Output the [x, y] coordinate of the center of the cell containing the given text.  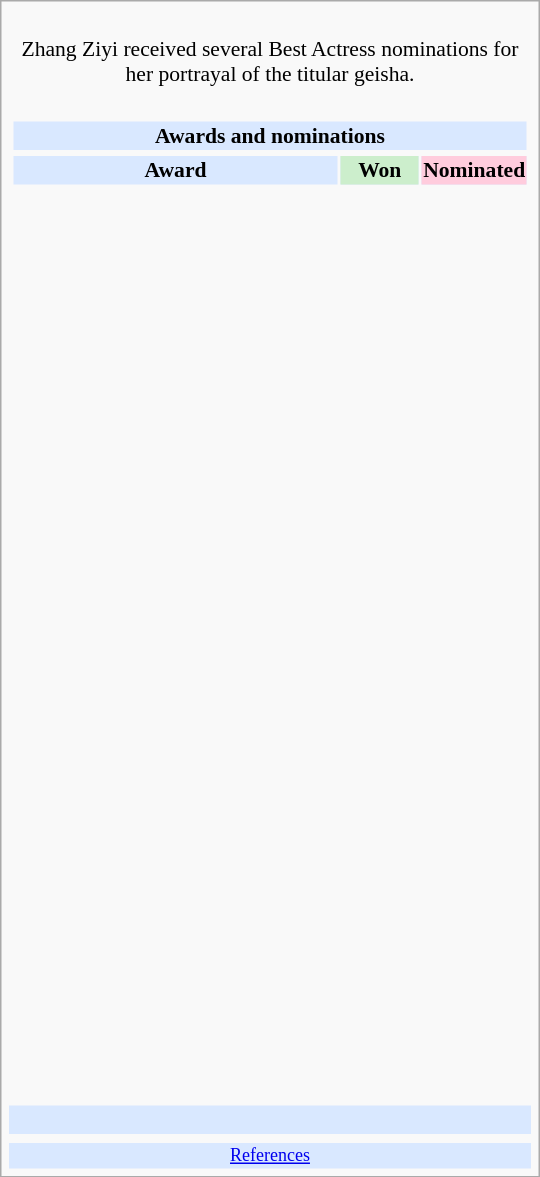
Awards and nominations Award Won Nominated [270, 596]
Awards and nominations [270, 135]
Zhang Ziyi received several Best Actress nominations for her portrayal of the titular geisha. [270, 49]
Nominated [474, 170]
Award [175, 170]
Won [380, 170]
References [270, 1156]
